For the text-containing cell, return its midpoint in (X, Y) coordinate format. 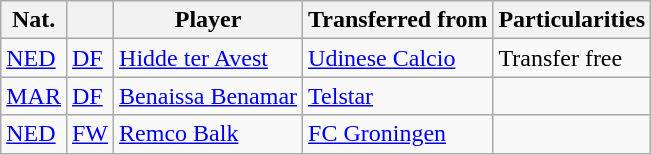
Nat. (34, 20)
Benaissa Benamar (208, 96)
Player (208, 20)
FC Groningen (398, 134)
MAR (34, 96)
Particularities (572, 20)
Remco Balk (208, 134)
Hidde ter Avest (208, 58)
Transferred from (398, 20)
Telstar (398, 96)
Udinese Calcio (398, 58)
FW (90, 134)
Transfer free (572, 58)
